Locate the cell with the specified text and output its (X, Y) center coordinate. 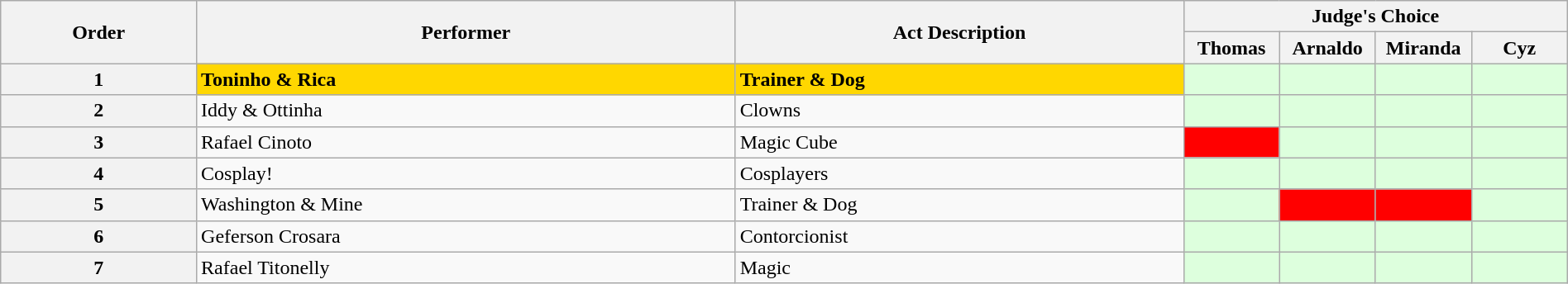
Performer (466, 32)
Cyz (1519, 48)
7 (99, 267)
Cosplay! (466, 173)
Magic (959, 267)
Washington & Mine (466, 205)
Rafael Cinoto (466, 142)
Act Description (959, 32)
Order (99, 32)
2 (99, 111)
Rafael Titonelly (466, 267)
4 (99, 173)
Thomas (1231, 48)
Geferson Crosara (466, 236)
Toninho & Rica (466, 79)
5 (99, 205)
Arnaldo (1327, 48)
Clowns (959, 111)
Contorcionist (959, 236)
Judge's Choice (1375, 17)
Cosplayers (959, 173)
Miranda (1423, 48)
1 (99, 79)
Magic Cube (959, 142)
6 (99, 236)
Iddy & Ottinha (466, 111)
3 (99, 142)
